Pinpoint the cell where the given text exists, returning its (x, y) midpoint coordinate. 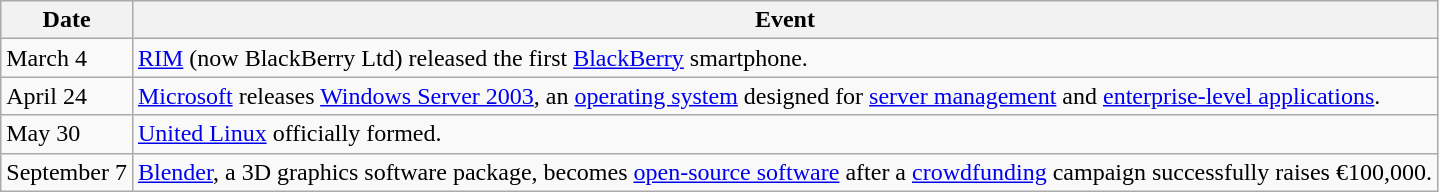
Event (784, 20)
Blender, a 3D graphics software package, becomes open-source software after a crowdfunding campaign successfully raises €100,000. (784, 172)
September 7 (67, 172)
Microsoft releases Windows Server 2003, an operating system designed for server management and enterprise-level applications. (784, 96)
RIM (now BlackBerry Ltd) released the first BlackBerry smartphone. (784, 58)
United Linux officially formed. (784, 134)
May 30 (67, 134)
April 24 (67, 96)
Date (67, 20)
March 4 (67, 58)
